Scan for the cell matching the given text and deliver its [X, Y] coordinate at center. 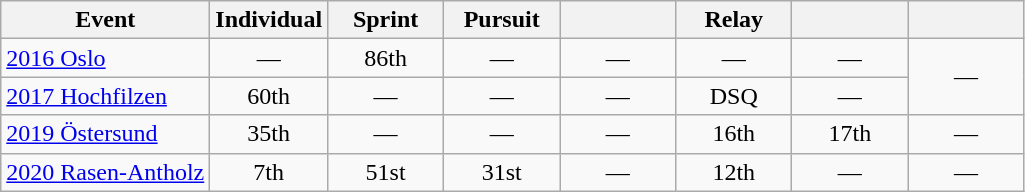
Sprint [386, 20]
DSQ [734, 96]
2020 Rasen-Antholz [106, 172]
Pursuit [502, 20]
86th [386, 58]
7th [269, 172]
35th [269, 134]
51st [386, 172]
16th [734, 134]
60th [269, 96]
2016 Oslo [106, 58]
2017 Hochfilzen [106, 96]
Relay [734, 20]
Event [106, 20]
12th [734, 172]
2019 Östersund [106, 134]
Individual [269, 20]
17th [850, 134]
31st [502, 172]
